Identify which cell holds the provided text, then report its [X, Y] central coordinate. 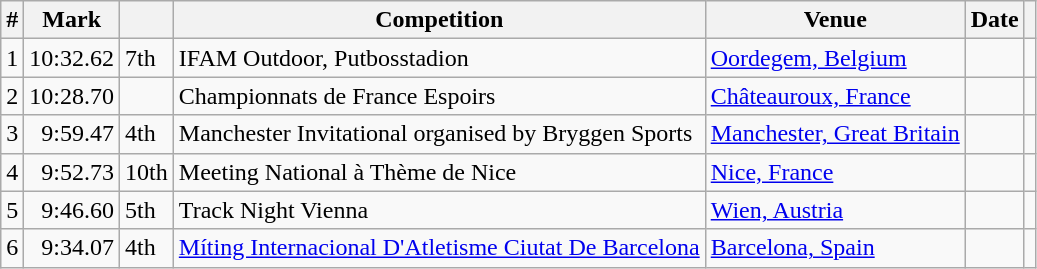
Wien, Austria [835, 210]
3 [12, 134]
1 [12, 58]
9:46.60 [72, 210]
IFAM Outdoor, Putbosstadion [439, 58]
10:32.62 [72, 58]
6 [12, 248]
Mark [72, 20]
Manchester Invitational organised by Bryggen Sports [439, 134]
4 [12, 172]
10th [147, 172]
Track Night Vienna [439, 210]
Championnats de France Espoirs [439, 96]
Châteauroux, France [835, 96]
# [12, 20]
5th [147, 210]
10:28.70 [72, 96]
Oordegem, Belgium [835, 58]
5 [12, 210]
Nice, France [835, 172]
9:52.73 [72, 172]
Date [994, 20]
7th [147, 58]
Venue [835, 20]
9:34.07 [72, 248]
Manchester, Great Britain [835, 134]
Meeting National à Thème de Nice [439, 172]
Míting Internacional D'Atletisme Ciutat De Barcelona [439, 248]
9:59.47 [72, 134]
2 [12, 96]
Barcelona, Spain [835, 248]
Competition [439, 20]
